Return [X, Y] of the center of cell containing provided text 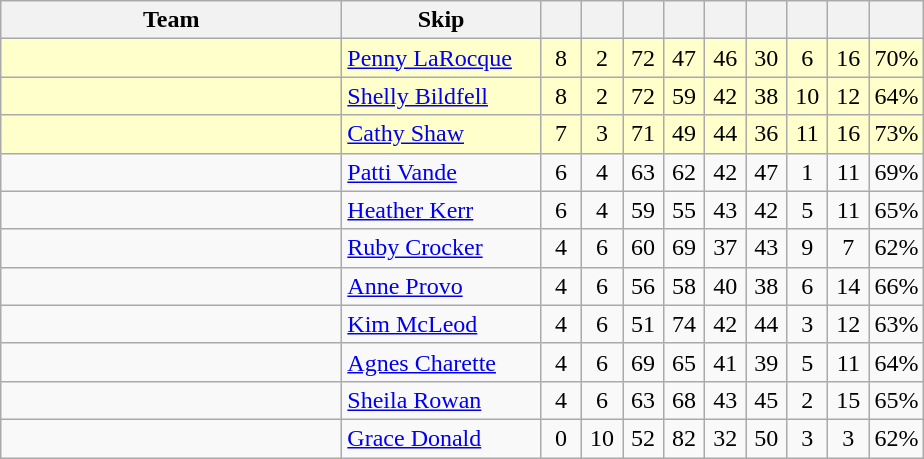
Shelly Bildfell [442, 96]
39 [766, 362]
Skip [442, 20]
45 [766, 400]
68 [684, 400]
55 [684, 210]
Heather Kerr [442, 210]
73% [896, 134]
Kim McLeod [442, 324]
82 [684, 438]
14 [848, 286]
71 [642, 134]
Anne Provo [442, 286]
49 [684, 134]
50 [766, 438]
Patti Vande [442, 172]
0 [560, 438]
30 [766, 58]
62 [684, 172]
Cathy Shaw [442, 134]
37 [726, 248]
15 [848, 400]
32 [726, 438]
9 [808, 248]
51 [642, 324]
1 [808, 172]
Grace Donald [442, 438]
Penny LaRocque [442, 58]
Agnes Charette [442, 362]
Ruby Crocker [442, 248]
63% [896, 324]
Team [172, 20]
60 [642, 248]
Sheila Rowan [442, 400]
69% [896, 172]
65 [684, 362]
41 [726, 362]
70% [896, 58]
56 [642, 286]
40 [726, 286]
52 [642, 438]
46 [726, 58]
36 [766, 134]
58 [684, 286]
66% [896, 286]
74 [684, 324]
